Capture the cell that displays the provided text and extract its [x, y] central coordinate. 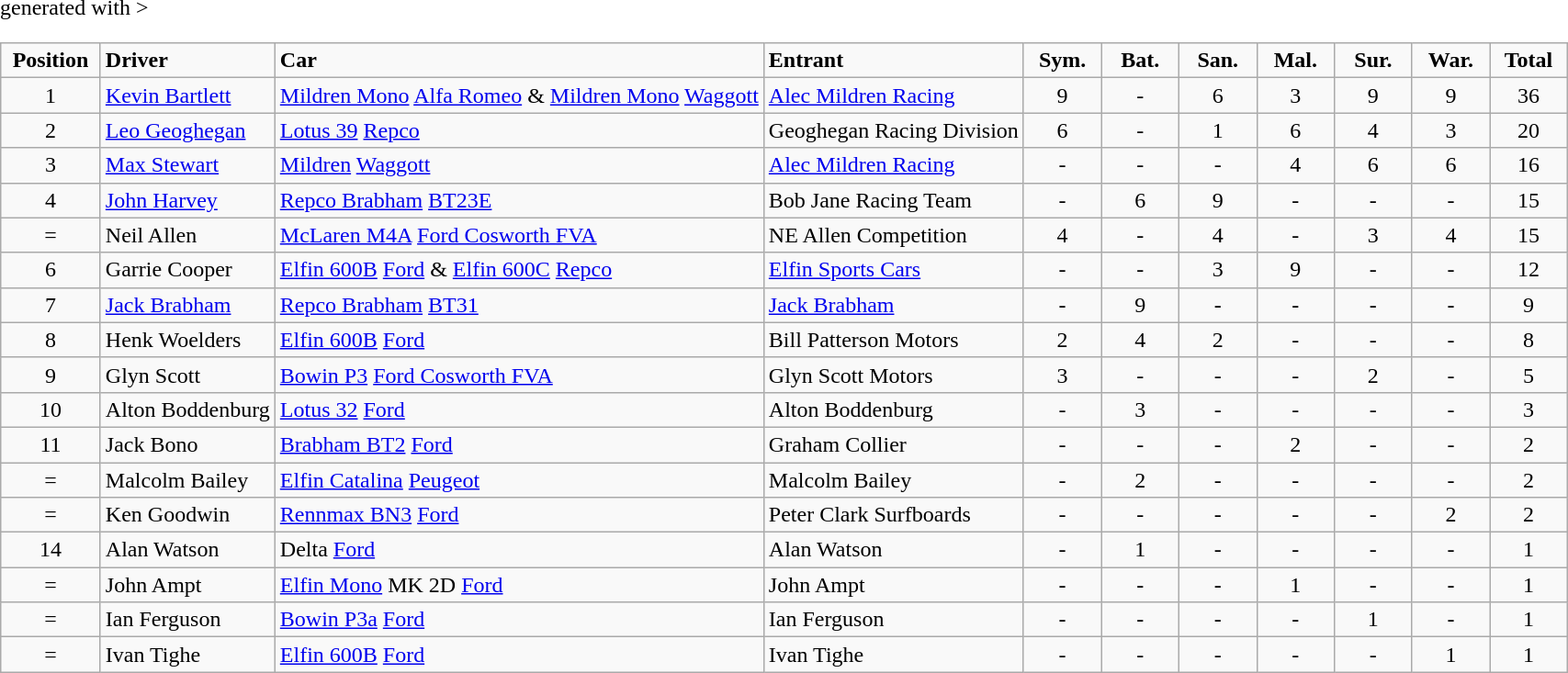
Position [51, 61]
12 [1529, 270]
War. [1451, 61]
Brabham BT2 Ford [519, 444]
10 [51, 409]
Elfin Mono MK 2D Ford [519, 585]
Garrie Cooper [187, 270]
Bill Patterson Motors [893, 340]
5 [1529, 375]
Peter Clark Surfboards [893, 515]
Geoghegan Racing Division [893, 130]
Leo Geoghegan [187, 130]
Rennmax BN3 Ford [519, 515]
Repco Brabham BT23E [519, 200]
Glyn Scott Motors [893, 375]
McLaren M4A Ford Cosworth FVA [519, 235]
14 [51, 550]
Driver [187, 61]
Ken Goodwin [187, 515]
San. [1218, 61]
20 [1529, 130]
Max Stewart [187, 165]
Entrant [893, 61]
Neil Allen [187, 235]
Mildren Waggott [519, 165]
11 [51, 444]
Sym. [1062, 61]
Sur. [1374, 61]
Glyn Scott [187, 375]
16 [1529, 165]
Elfin Catalina Peugeot [519, 480]
Delta Ford [519, 550]
Mal. [1295, 61]
NE Allen Competition [893, 235]
Bob Jane Racing Team [893, 200]
Jack Bono [187, 444]
Bowin P3a Ford [519, 620]
Lotus 32 Ford [519, 409]
Total [1529, 61]
Graham Collier [893, 444]
John Harvey [187, 200]
Henk Woelders [187, 340]
Bowin P3 Ford Cosworth FVA [519, 375]
Kevin Bartlett [187, 95]
Repco Brabham BT31 [519, 305]
Lotus 39 Repco [519, 130]
36 [1529, 95]
Bat. [1141, 61]
Car [519, 61]
Elfin 600B Ford & Elfin 600C Repco [519, 270]
Elfin Sports Cars [893, 270]
7 [51, 305]
Mildren Mono Alfa Romeo & Mildren Mono Waggott [519, 95]
